Find where the given text appears and provide that cell's center as [X, Y] coordinate. 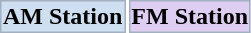
AM Station [62, 16]
FM Station [190, 16]
